Output the (x, y) coordinate of the center of the cell containing the given text.  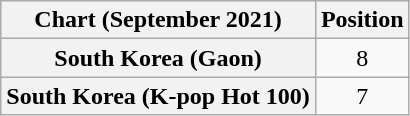
Position (362, 20)
Chart (September 2021) (158, 20)
South Korea (K-pop Hot 100) (158, 96)
7 (362, 96)
8 (362, 58)
South Korea (Gaon) (158, 58)
